Locate the cell with the specified text and output its [X, Y] center coordinate. 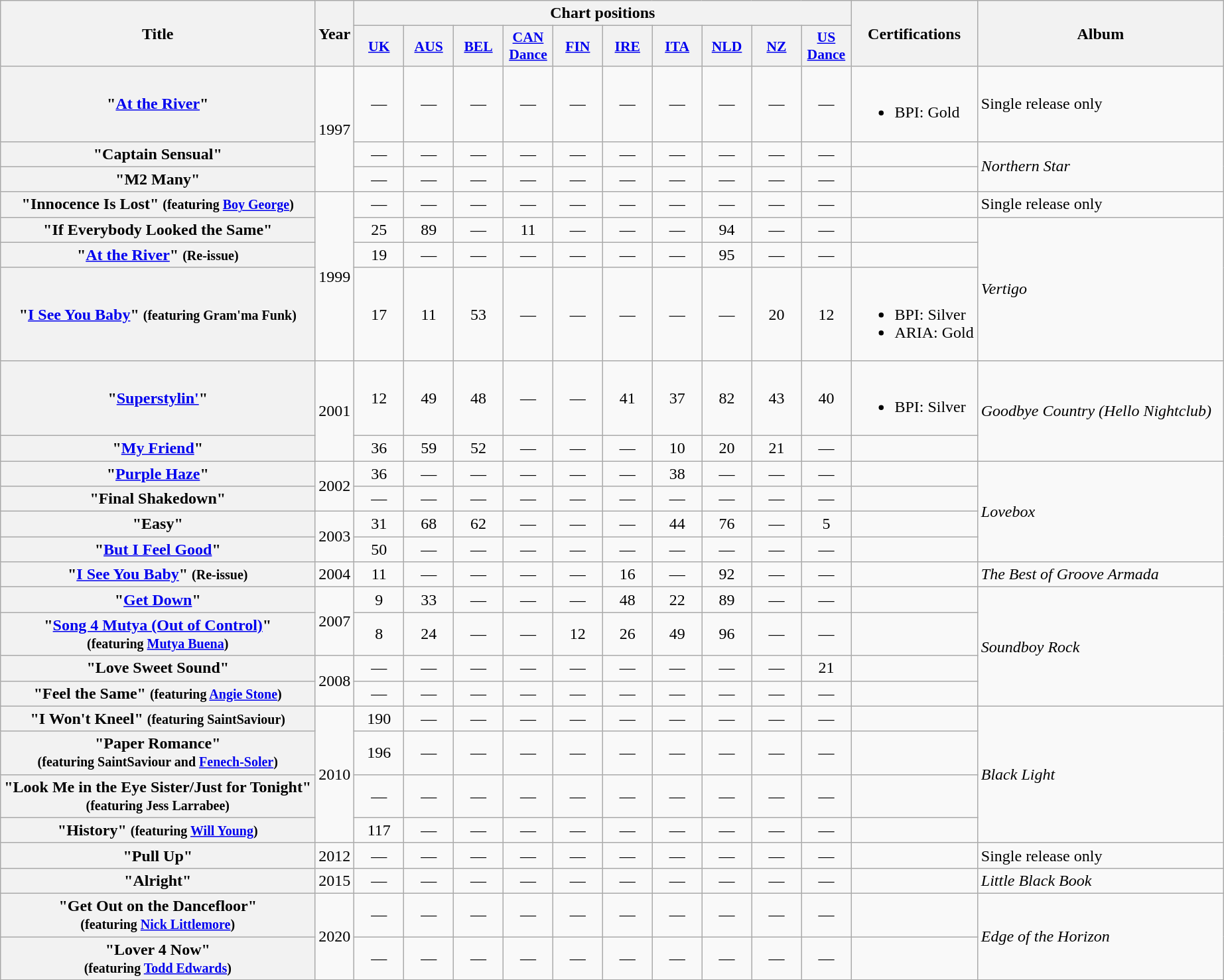
"But I Feel Good" [158, 549]
"Purple Haze" [158, 473]
Black Light [1100, 774]
"Captain Sensual" [158, 154]
1999 [334, 276]
BPI: Gold [914, 104]
Little Black Book [1100, 880]
33 [429, 600]
UK [379, 46]
94 [727, 230]
"History" (featuring Will Young) [158, 830]
2012 [334, 855]
40 [827, 398]
24 [429, 634]
"I See You Baby" (featuring Gram'ma Funk) [158, 314]
52 [479, 448]
96 [727, 634]
Soundboy Rock [1100, 646]
Album [1100, 33]
5 [827, 524]
IRE [628, 46]
"Look Me in the Eye Sister/Just for Tonight" (featuring Jess Larrabee) [158, 796]
"Final Shakedown" [158, 499]
NLD [727, 46]
17 [379, 314]
"Love Sweet Sound" [158, 668]
2010 [334, 774]
BEL [479, 46]
"I Won't Kneel" (featuring SaintSaviour) [158, 719]
"Paper Romance" (featuring SaintSaviour and Fenech-Soler) [158, 752]
2001 [334, 410]
Edge of the Horizon [1100, 936]
Title [158, 33]
8 [379, 634]
37 [677, 398]
"Get Down" [158, 600]
"Alright" [158, 880]
59 [429, 448]
NZ [776, 46]
2003 [334, 537]
ITA [677, 46]
62 [479, 524]
1997 [334, 129]
Certifications [914, 33]
"My Friend" [158, 448]
Year [334, 33]
2007 [334, 621]
"Feel the Same" (featuring Angie Stone) [158, 693]
"Pull Up" [158, 855]
"Song 4 Mutya (Out of Control)" (featuring Mutya Buena) [158, 634]
Goodbye Country (Hello Nightclub) [1100, 410]
"Easy" [158, 524]
2015 [334, 880]
82 [727, 398]
Vertigo [1100, 289]
BPI: Silver [914, 398]
25 [379, 230]
38 [677, 473]
196 [379, 752]
22 [677, 600]
Lovebox [1100, 511]
190 [379, 719]
FIN [577, 46]
The Best of Groove Armada [1100, 575]
68 [429, 524]
43 [776, 398]
2004 [334, 575]
"M2 Many" [158, 179]
95 [727, 255]
9 [379, 600]
Northern Star [1100, 167]
41 [628, 398]
"At the River" [158, 104]
AUS [429, 46]
26 [628, 634]
"At the River" (Re-issue) [158, 255]
"Get Out on the Dancefloor" (featuring Nick Littlemore) [158, 914]
19 [379, 255]
"Lover 4 Now" (featuring Todd Edwards) [158, 958]
92 [727, 575]
2002 [334, 486]
44 [677, 524]
10 [677, 448]
50 [379, 549]
2020 [334, 936]
16 [628, 575]
CAN Dance [528, 46]
US Dance [827, 46]
2008 [334, 681]
"Superstylin'" [158, 398]
BPI: SilverARIA: Gold [914, 314]
"If Everybody Looked the Same" [158, 230]
76 [727, 524]
Chart positions [602, 13]
"I See You Baby" (Re-issue) [158, 575]
117 [379, 830]
"Innocence Is Lost" (featuring Boy George) [158, 204]
31 [379, 524]
53 [479, 314]
